Extract the [x, y] coordinate from the center of the cell holding the provided text.  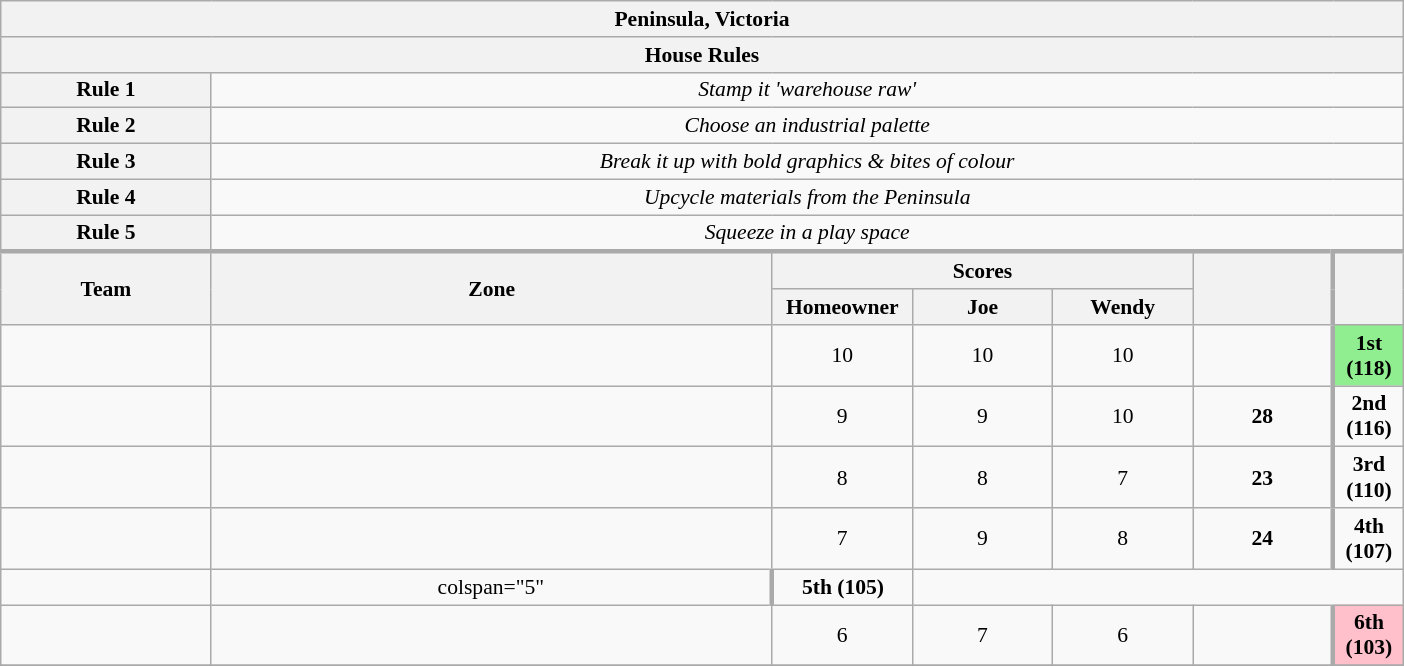
Rule 2 [106, 126]
Peninsula, Victoria [702, 19]
23 [1263, 478]
Choose an industrial palette [807, 126]
Wendy [1123, 307]
Break it up with bold graphics & bites of colour [807, 162]
Zone [492, 288]
5th (105) [842, 587]
6th (103) [1368, 636]
Joe [982, 307]
3rd (110) [1368, 478]
Squeeze in a play space [807, 234]
Scores [982, 270]
Upcycle materials from the Peninsula [807, 197]
colspan="5" [492, 587]
Rule 4 [106, 197]
Rule 1 [106, 90]
Team [106, 288]
2nd (116) [1368, 416]
4th (107) [1368, 538]
Rule 3 [106, 162]
Stamp it 'warehouse raw' [807, 90]
24 [1263, 538]
Rule 5 [106, 234]
Homeowner [842, 307]
1st (118) [1368, 356]
House Rules [702, 55]
28 [1263, 416]
